Scan for the cell matching the given text and deliver its (X, Y) coordinate at center. 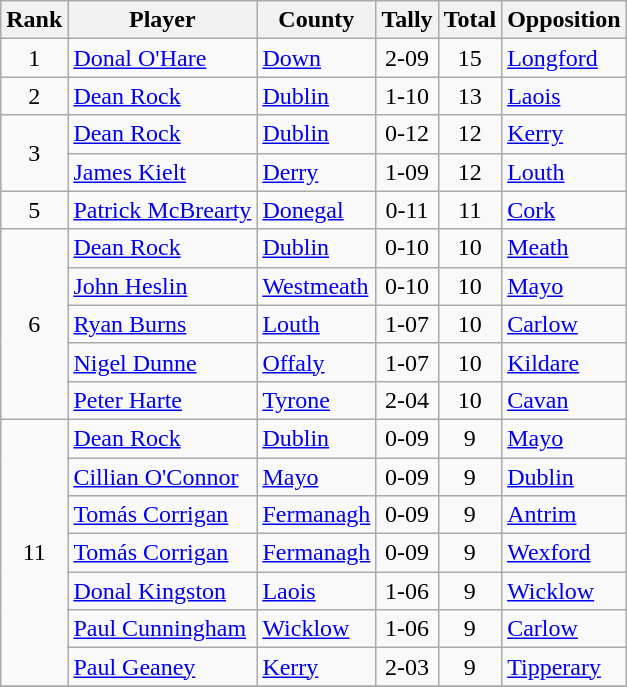
Donal O'Hare (162, 58)
Kildare (564, 362)
Opposition (564, 20)
Wexford (564, 553)
County (316, 20)
Westmeath (316, 286)
Longford (564, 58)
3 (34, 153)
13 (470, 96)
Cavan (564, 400)
0-11 (407, 210)
Derry (316, 172)
Tyrone (316, 400)
1-09 (407, 172)
15 (470, 58)
Antrim (564, 515)
Patrick McBrearty (162, 210)
Total (470, 20)
Paul Cunningham (162, 629)
Cillian O'Connor (162, 477)
Nigel Dunne (162, 362)
Meath (564, 248)
Player (162, 20)
Down (316, 58)
2 (34, 96)
Ryan Burns (162, 324)
James Kielt (162, 172)
1 (34, 58)
Offaly (316, 362)
Peter Harte (162, 400)
Tipperary (564, 667)
6 (34, 324)
Cork (564, 210)
Tally (407, 20)
John Heslin (162, 286)
Donal Kingston (162, 591)
2-03 (407, 667)
2-09 (407, 58)
Donegal (316, 210)
2-04 (407, 400)
5 (34, 210)
Paul Geaney (162, 667)
1-10 (407, 96)
0-12 (407, 134)
Rank (34, 20)
